Locate the cell with the specified text and output its (X, Y) center coordinate. 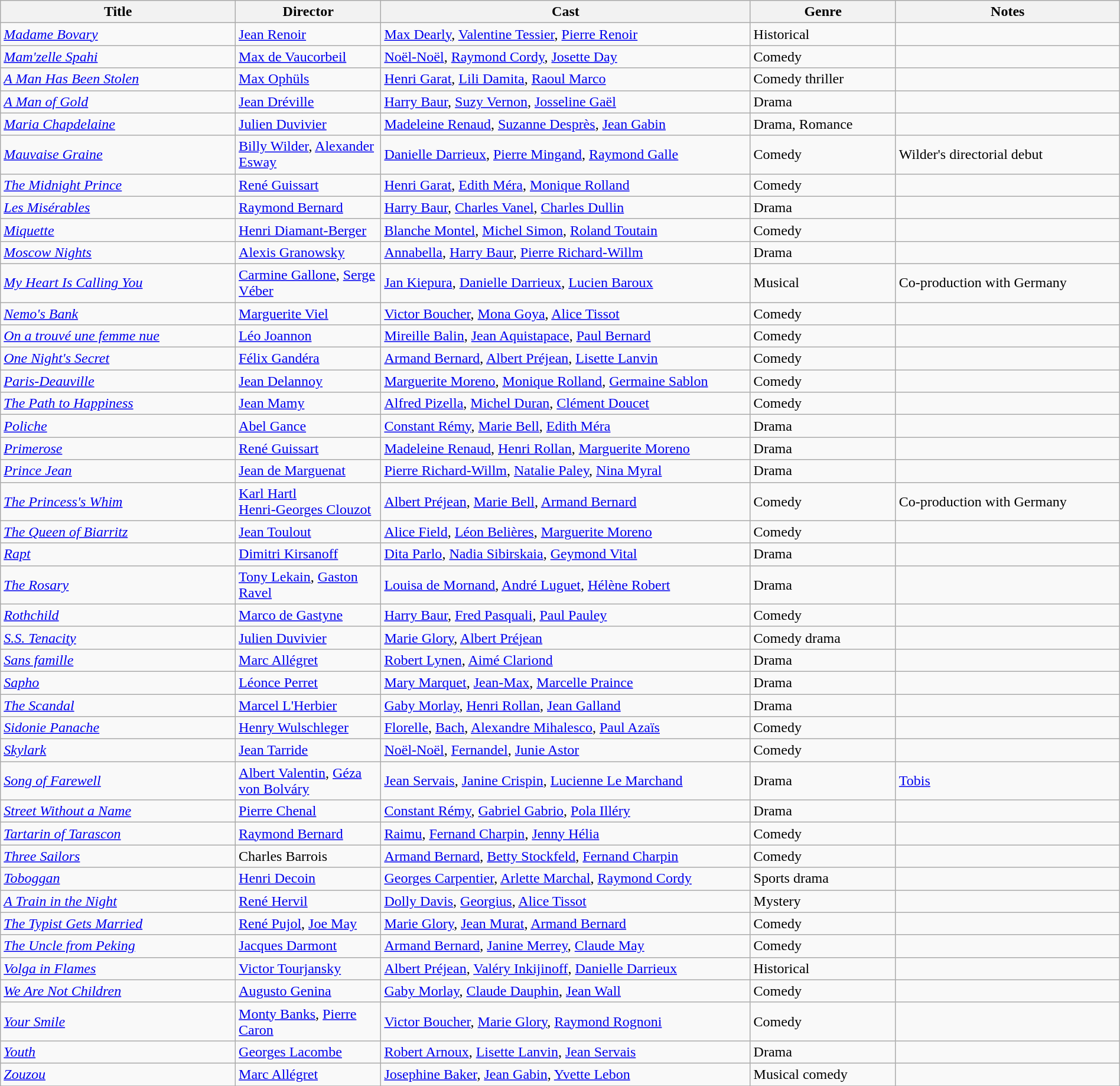
Albert Préjean, Marie Bell, Armand Bernard (566, 501)
Marco de Gastyne (308, 615)
Florelle, Bach, Alexandre Mihalesco, Paul Azaïs (566, 728)
Maria Chapdelaine (118, 124)
Cast (566, 12)
Prince Jean (118, 471)
Dita Parlo, Nadia Sibirskaia, Geymond Vital (566, 554)
Mary Marquet, Jean-Max, Marcelle Praince (566, 682)
The Midnight Prince (118, 185)
Danielle Darrieux, Pierre Mingand, Raymond Galle (566, 155)
Street Without a Name (118, 811)
Marguerite Moreno, Monique Rolland, Germaine Sablon (566, 381)
S.S. Tenacity (118, 638)
Jean Servais, Janine Crispin, Lucienne Le Marchand (566, 781)
One Night's Secret (118, 359)
Dolly Davis, Georgius, Alice Tissot (566, 901)
Musical comedy (823, 1074)
Sapho (118, 682)
Comedy thriller (823, 79)
Madame Bovary (118, 34)
The Scandal (118, 705)
Robert Arnoux, Lisette Lanvin, Jean Servais (566, 1052)
Director (308, 12)
A Man of Gold (118, 102)
Harry Baur, Fred Pasquali, Paul Pauley (566, 615)
Louisa de Mornand, André Luguet, Hélène Robert (566, 585)
Zouzou (118, 1074)
Musical (823, 282)
Wilder's directorial debut (1008, 155)
Raimu, Fernand Charpin, Jenny Hélia (566, 834)
Noël-Noël, Raymond Cordy, Josette Day (566, 57)
The Queen of Biarritz (118, 532)
Marie Glory, Albert Préjean (566, 638)
Pierre Richard-Willm, Natalie Paley, Nina Myral (566, 471)
On a trouvé une femme nue (118, 336)
Tartarin of Tarascon (118, 834)
Jacques Darmont (308, 946)
Victor Boucher, Mona Goya, Alice Tissot (566, 314)
The Princess's Whim (118, 501)
Jean Tarride (308, 750)
Marcel L'Herbier (308, 705)
Jean Dréville (308, 102)
Constant Rémy, Marie Bell, Edith Méra (566, 426)
Paris-Deauville (118, 381)
A Train in the Night (118, 901)
My Heart Is Calling You (118, 282)
Armand Bernard, Betty Stockfeld, Fernand Charpin (566, 856)
Primerose (118, 448)
Genre (823, 12)
Jean Delannoy (308, 381)
Dimitri Kirsanoff (308, 554)
Madeleine Renaud, Suzanne Desprès, Jean Gabin (566, 124)
Gaby Morlay, Claude Dauphin, Jean Wall (566, 991)
Léo Joannon (308, 336)
Comedy drama (823, 638)
Georges Lacombe (308, 1052)
Henri Garat, Edith Méra, Monique Rolland (566, 185)
Marie Glory, Jean Murat, Armand Bernard (566, 924)
Max Ophüls (308, 79)
Title (118, 12)
Alice Field, Léon Belières, Marguerite Moreno (566, 532)
Mireille Balin, Jean Aquistapace, Paul Bernard (566, 336)
We Are Not Children (118, 991)
Georges Carpentier, Arlette Marchal, Raymond Cordy (566, 879)
Armand Bernard, Janine Merrey, Claude May (566, 946)
Mam'zelle Spahi (118, 57)
Les Misérables (118, 207)
Noël-Noël, Fernandel, Junie Astor (566, 750)
Volga in Flames (118, 968)
Charles Barrois (308, 856)
Victor Tourjansky (308, 968)
Jan Kiepura, Danielle Darrieux, Lucien Baroux (566, 282)
Alexis Granowsky (308, 252)
Abel Gance (308, 426)
Your Smile (118, 1021)
Jean Renoir (308, 34)
Harry Baur, Charles Vanel, Charles Dullin (566, 207)
Billy Wilder, Alexander Esway (308, 155)
Monty Banks, Pierre Caron (308, 1021)
René Hervil (308, 901)
Madeleine Renaud, Henri Rollan, Marguerite Moreno (566, 448)
Josephine Baker, Jean Gabin, Yvette Lebon (566, 1074)
Song of Farewell (118, 781)
Blanche Montel, Michel Simon, Roland Toutain (566, 230)
Albert Préjean, Valéry Inkijinoff, Danielle Darrieux (566, 968)
Moscow Nights (118, 252)
Three Sailors (118, 856)
Henri Garat, Lili Damita, Raoul Marco (566, 79)
Jean Toulout (308, 532)
Annabella, Harry Baur, Pierre Richard-Willm (566, 252)
The Rosary (118, 585)
Mauvaise Graine (118, 155)
The Uncle from Peking (118, 946)
Félix Gandéra (308, 359)
Pierre Chenal (308, 811)
René Pujol, Joe May (308, 924)
Jean de Marguenat (308, 471)
Armand Bernard, Albert Préjean, Lisette Lanvin (566, 359)
Rapt (118, 554)
Marguerite Viel (308, 314)
Youth (118, 1052)
Carmine Gallone, Serge Véber (308, 282)
Skylark (118, 750)
Léonce Perret (308, 682)
Karl HartlHenri-Georges Clouzot (308, 501)
Nemo's Bank (118, 314)
Victor Boucher, Marie Glory, Raymond Rognoni (566, 1021)
Constant Rémy, Gabriel Gabrio, Pola Illéry (566, 811)
Robert Lynen, Aimé Clariond (566, 660)
Max de Vaucorbeil (308, 57)
Henri Diamant-Berger (308, 230)
A Man Has Been Stolen (118, 79)
Albert Valentin, Géza von Bolváry (308, 781)
Henri Decoin (308, 879)
The Path to Happiness (118, 404)
Harry Baur, Suzy Vernon, Josseline Gaël (566, 102)
Tobis (1008, 781)
Jean Mamy (308, 404)
Sans famille (118, 660)
Augusto Genina (308, 991)
Sidonie Panache (118, 728)
Miquette (118, 230)
Poliche (118, 426)
Tony Lekain, Gaston Ravel (308, 585)
Mystery (823, 901)
Sports drama (823, 879)
Notes (1008, 12)
Henry Wulschleger (308, 728)
Gaby Morlay, Henri Rollan, Jean Galland (566, 705)
Rothchild (118, 615)
Alfred Pizella, Michel Duran, Clément Doucet (566, 404)
Max Dearly, Valentine Tessier, Pierre Renoir (566, 34)
Toboggan (118, 879)
The Typist Gets Married (118, 924)
Drama, Romance (823, 124)
